Extract the [X, Y] coordinate from the center of the cell holding the provided text.  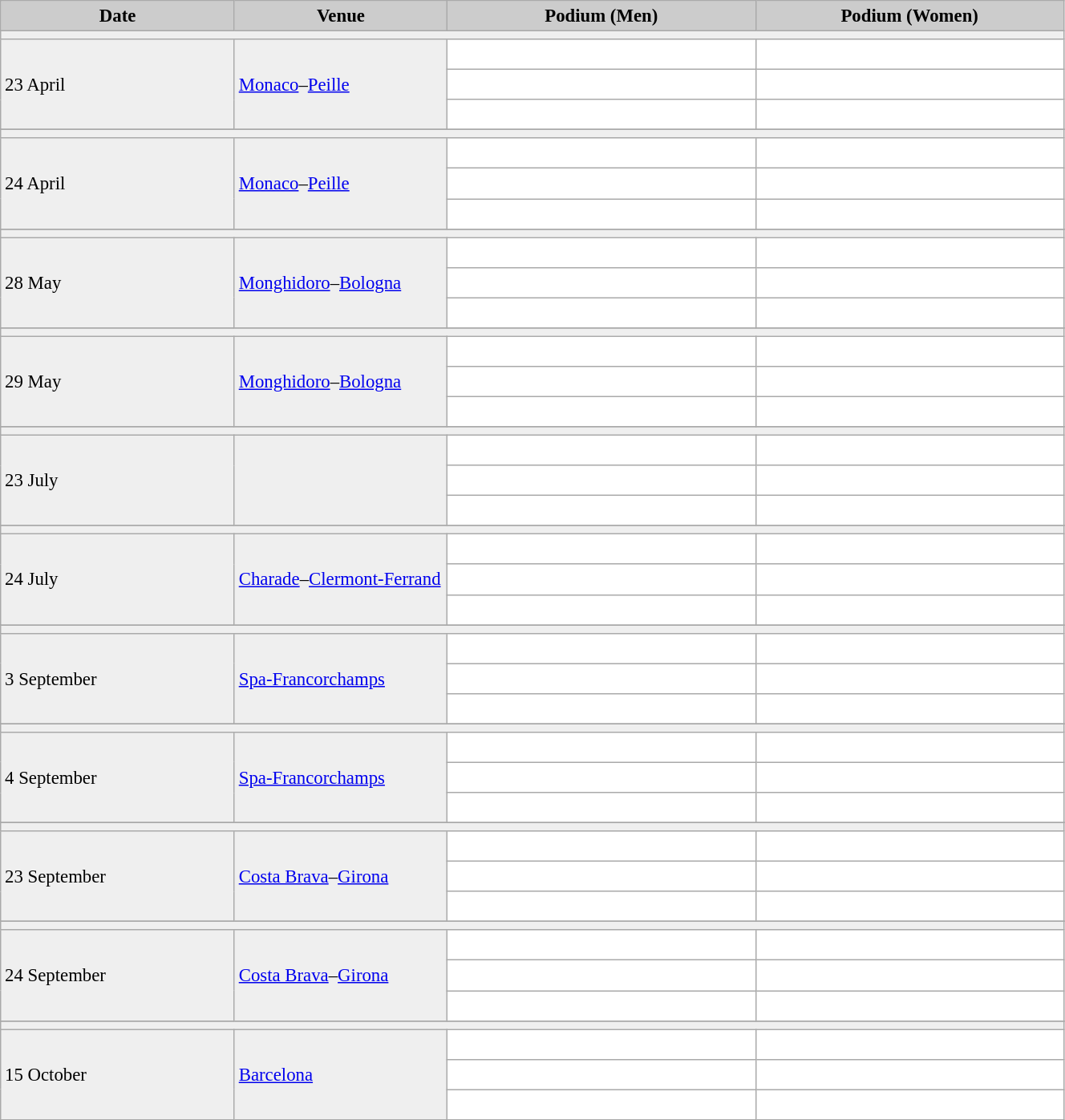
24 September [118, 976]
23 September [118, 876]
28 May [118, 282]
Barcelona [340, 1075]
24 July [118, 579]
3 September [118, 679]
Podium (Women) [909, 16]
15 October [118, 1075]
Date [118, 16]
Charade–Clermont-Ferrand [340, 579]
23 July [118, 481]
24 April [118, 183]
Podium (Men) [601, 16]
29 May [118, 382]
4 September [118, 778]
Venue [340, 16]
23 April [118, 85]
